Search for the cell housing the specified text and yield its [x, y] center coordinate. 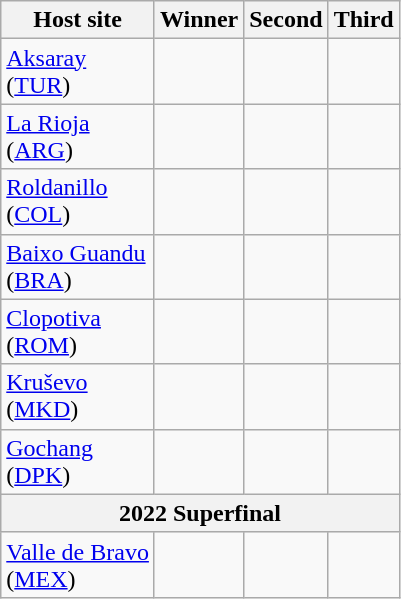
Third [364, 20]
2022 Superfinal [200, 513]
Host site [78, 20]
Winner [198, 20]
Valle de Bravo (MEX) [78, 564]
Aksaray (TUR) [78, 72]
La Rioja (ARG) [78, 136]
Kruševo (MKD) [78, 396]
Baixo Guandu (BRA) [78, 266]
Clopotiva (ROM) [78, 332]
Second [286, 20]
Roldanillo (COL) [78, 202]
Gochang (DPK) [78, 462]
